Extract the (X, Y) coordinate from the center of the cell holding the provided text.  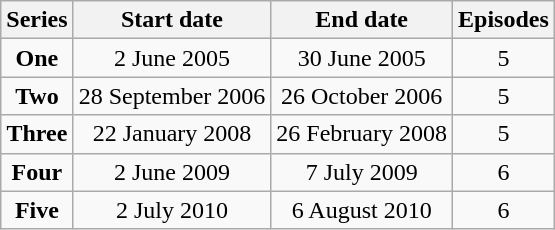
Start date (172, 20)
2 June 2009 (172, 172)
Five (37, 210)
2 July 2010 (172, 210)
6 August 2010 (362, 210)
7 July 2009 (362, 172)
26 October 2006 (362, 96)
30 June 2005 (362, 58)
One (37, 58)
28 September 2006 (172, 96)
26 February 2008 (362, 134)
Episodes (504, 20)
End date (362, 20)
Three (37, 134)
Series (37, 20)
Two (37, 96)
Four (37, 172)
22 January 2008 (172, 134)
2 June 2005 (172, 58)
